From the cell containing the given text, extract its center point as [X, Y] coordinate. 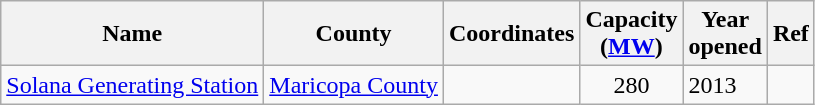
Coordinates [511, 34]
County [354, 34]
280 [632, 85]
Ref [790, 34]
Name [132, 34]
Yearopened [725, 34]
2013 [725, 85]
Capacity(MW) [632, 34]
Solana Generating Station [132, 85]
Maricopa County [354, 85]
